Locate the cell with the specified text and output its [X, Y] center coordinate. 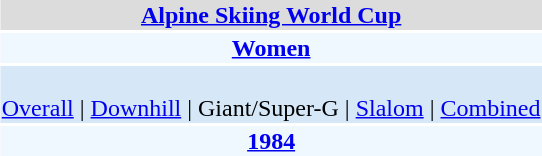
1984 [271, 141]
Women [271, 48]
Alpine Skiing World Cup [271, 15]
Overall | Downhill | Giant/Super-G | Slalom | Combined [271, 94]
